Provide the (X, Y) coordinate of the cell's center where the given text is located.  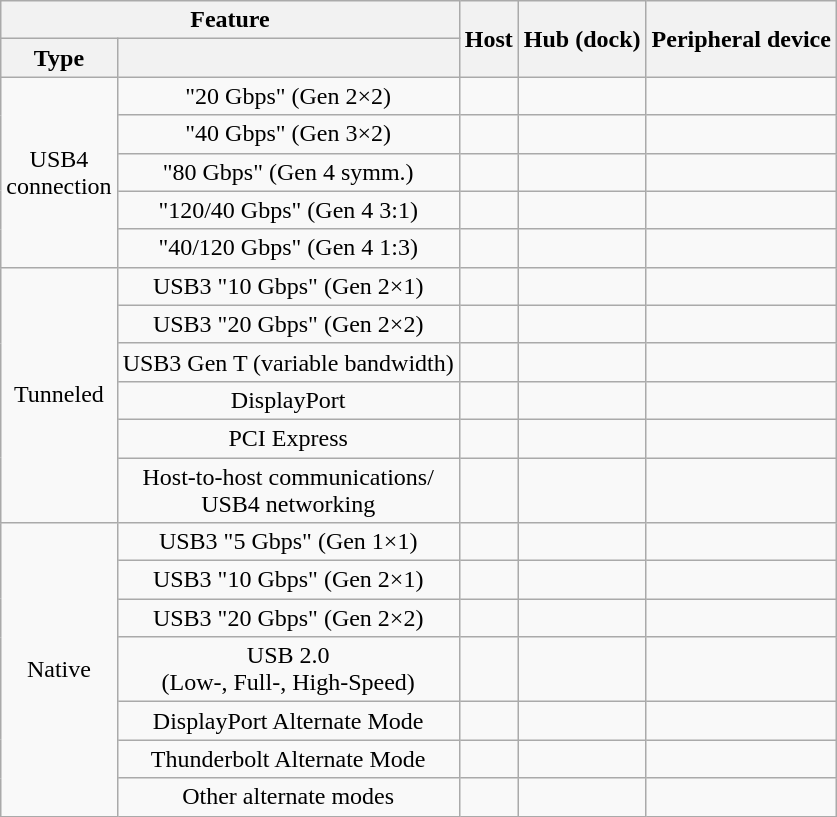
PCI Express (288, 438)
Type (59, 58)
"40 Gbps" (Gen 3×2) (288, 134)
Thunderbolt Alternate Mode (288, 759)
Other alternate modes (288, 797)
USB4connection (59, 172)
USB3 "5 Gbps" (Gen 1×1) (288, 542)
"40/120 Gbps" (Gen 4 1:3) (288, 248)
Tunneled (59, 394)
Peripheral device (741, 39)
"20 Gbps" (Gen 2×2) (288, 96)
USB3 Gen T (variable bandwidth) (288, 362)
Hub (dock) (582, 39)
Feature (230, 20)
Native (59, 670)
Host-to-host communications/USB4 networking (288, 490)
DisplayPort Alternate Mode (288, 721)
"120/40 Gbps" (Gen 4 3:1) (288, 210)
DisplayPort (288, 400)
"80 Gbps" (Gen 4 symm.) (288, 172)
USB 2.0(Low-, Full-, High-Speed) (288, 670)
Host (488, 39)
